Scan for the cell matching the given text and deliver its [x, y] coordinate at center. 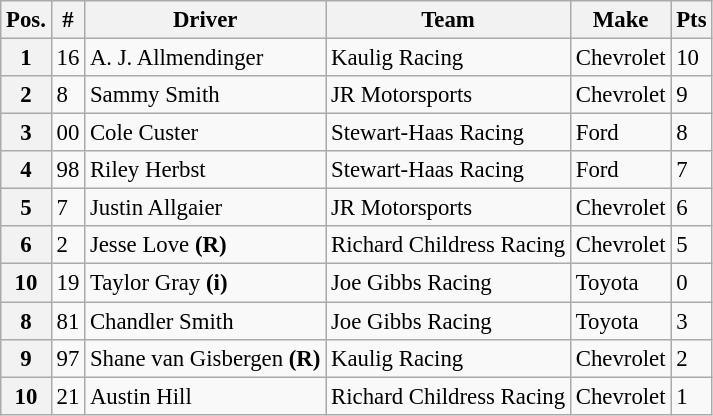
Riley Herbst [206, 170]
Austin Hill [206, 396]
81 [68, 321]
Pos. [26, 20]
16 [68, 58]
Justin Allgaier [206, 208]
Pts [692, 20]
Chandler Smith [206, 321]
4 [26, 170]
Cole Custer [206, 133]
21 [68, 396]
98 [68, 170]
19 [68, 283]
Jesse Love (R) [206, 245]
Taylor Gray (i) [206, 283]
A. J. Allmendinger [206, 58]
Team [448, 20]
00 [68, 133]
97 [68, 358]
Shane van Gisbergen (R) [206, 358]
Make [620, 20]
# [68, 20]
0 [692, 283]
Sammy Smith [206, 95]
Driver [206, 20]
